Output the [x, y] coordinate of the center of the cell containing the given text.  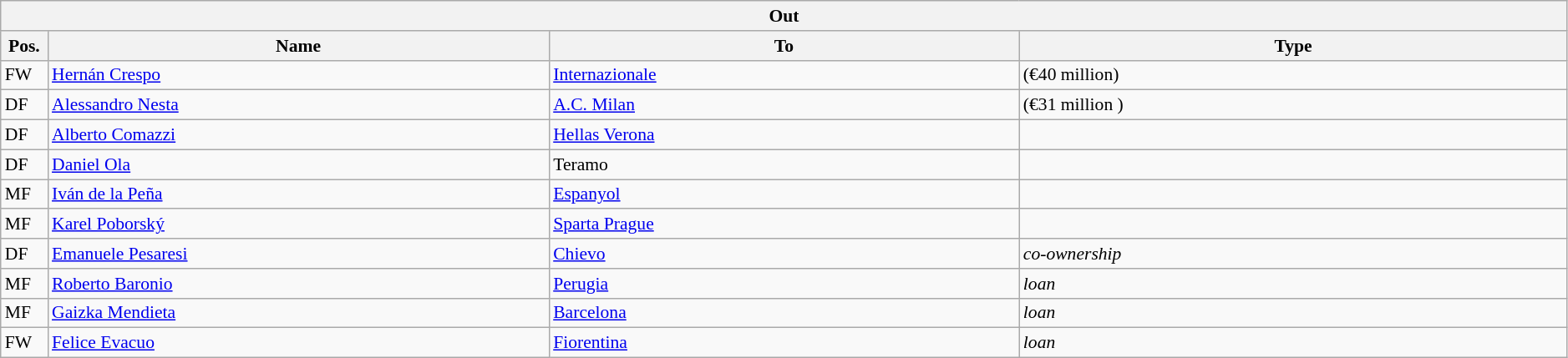
Out [784, 16]
Perugia [784, 284]
To [784, 46]
Pos. [24, 46]
Espanyol [784, 194]
Emanuele Pesaresi [298, 254]
Felice Evacuo [298, 343]
A.C. Milan [784, 105]
Iván de la Peña [298, 194]
Sparta Prague [784, 224]
Name [298, 46]
Alberto Comazzi [298, 135]
Karel Poborský [298, 224]
Internazionale [784, 75]
Teramo [784, 164]
Fiorentina [784, 343]
co-ownership [1293, 254]
Type [1293, 46]
Gaizka Mendieta [298, 313]
Daniel Ola [298, 164]
Roberto Baronio [298, 284]
Barcelona [784, 313]
Alessandro Nesta [298, 105]
Hellas Verona [784, 135]
(€40 million) [1293, 75]
(€31 million ) [1293, 105]
Hernán Crespo [298, 75]
Chievo [784, 254]
